Identify which cell holds the provided text, then report its [x, y] central coordinate. 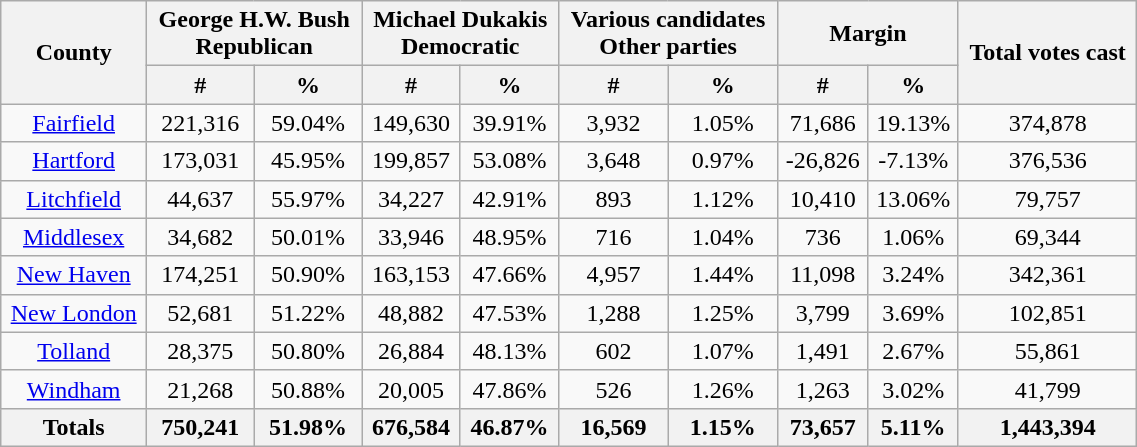
45.95% [308, 161]
42.91% [509, 199]
1.44% [722, 275]
11,098 [822, 275]
48.13% [509, 351]
221,316 [201, 123]
73,657 [822, 427]
1.04% [722, 237]
173,031 [201, 161]
New Haven [74, 275]
3,648 [614, 161]
1.15% [722, 427]
3.24% [914, 275]
28,375 [201, 351]
Michael DukakisDemocratic [460, 34]
3.02% [914, 389]
676,584 [411, 427]
50.01% [308, 237]
41,799 [1047, 389]
Totals [74, 427]
33,946 [411, 237]
47.66% [509, 275]
174,251 [201, 275]
Windham [74, 389]
3.69% [914, 313]
48.95% [509, 237]
736 [822, 237]
1.25% [722, 313]
16,569 [614, 427]
893 [614, 199]
163,153 [411, 275]
69,344 [1047, 237]
10,410 [822, 199]
376,536 [1047, 161]
47.53% [509, 313]
Hartford [74, 161]
13.06% [914, 199]
51.98% [308, 427]
59.04% [308, 123]
George H.W. BushRepublican [254, 34]
50.90% [308, 275]
374,878 [1047, 123]
New London [74, 313]
716 [614, 237]
149,630 [411, 123]
34,682 [201, 237]
1.07% [722, 351]
50.80% [308, 351]
199,857 [411, 161]
44,637 [201, 199]
21,268 [201, 389]
1,288 [614, 313]
-26,826 [822, 161]
750,241 [201, 427]
4,957 [614, 275]
602 [614, 351]
55,861 [1047, 351]
46.87% [509, 427]
47.86% [509, 389]
5.11% [914, 427]
55.97% [308, 199]
39.91% [509, 123]
County [74, 52]
19.13% [914, 123]
3,932 [614, 123]
526 [614, 389]
1,443,394 [1047, 427]
26,884 [411, 351]
71,686 [822, 123]
Fairfield [74, 123]
1.12% [722, 199]
-7.13% [914, 161]
Margin [868, 34]
1,491 [822, 351]
1,263 [822, 389]
48,882 [411, 313]
342,361 [1047, 275]
1.05% [722, 123]
52,681 [201, 313]
50.88% [308, 389]
Litchfield [74, 199]
20,005 [411, 389]
Tolland [74, 351]
1.06% [914, 237]
1.26% [722, 389]
2.67% [914, 351]
53.08% [509, 161]
51.22% [308, 313]
Various candidatesOther parties [668, 34]
0.97% [722, 161]
79,757 [1047, 199]
Middlesex [74, 237]
34,227 [411, 199]
102,851 [1047, 313]
3,799 [822, 313]
Total votes cast [1047, 52]
